Determine the [x, y] coordinate at the center of the cell enclosing the given text.  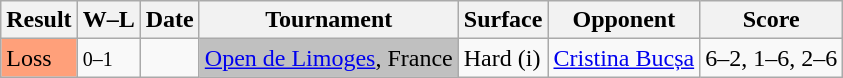
Loss [39, 58]
6–2, 1–6, 2–6 [772, 58]
Cristina Bucșa [624, 58]
Hard (i) [503, 58]
Tournament [328, 20]
Result [39, 20]
Open de Limoges, France [328, 58]
Opponent [624, 20]
Date [170, 20]
W–L [108, 20]
Score [772, 20]
Surface [503, 20]
0–1 [108, 58]
